Find where the given text appears and provide that cell's center as (x, y) coordinate. 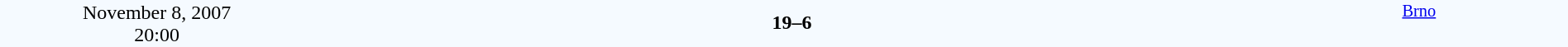
Brno (1419, 23)
November 8, 200720:00 (157, 23)
19–6 (791, 22)
